Return [X, Y] of the center of cell containing provided text 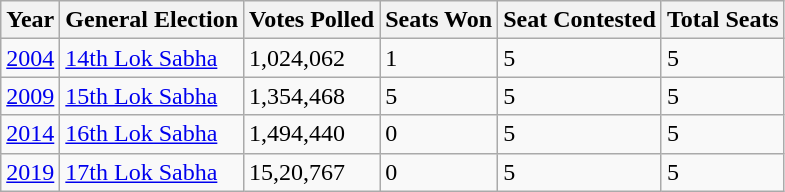
1,024,062 [312, 58]
Votes Polled [312, 20]
1 [439, 58]
Total Seats [722, 20]
15,20,767 [312, 172]
1,494,440 [312, 134]
16th Lok Sabha [152, 134]
2009 [30, 96]
Year [30, 20]
Seats Won [439, 20]
15th Lok Sabha [152, 96]
General Election [152, 20]
2004 [30, 58]
2014 [30, 134]
1,354,468 [312, 96]
14th Lok Sabha [152, 58]
Seat Contested [580, 20]
17th Lok Sabha [152, 172]
2019 [30, 172]
